Return [X, Y] of the center of cell containing provided text 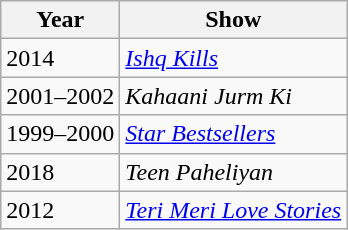
Teri Meri Love Stories [234, 210]
Ishq Kills [234, 58]
2001–2002 [60, 96]
Teen Paheliyan [234, 172]
Kahaani Jurm Ki [234, 96]
Year [60, 20]
2012 [60, 210]
1999–2000 [60, 134]
2018 [60, 172]
2014 [60, 58]
Star Bestsellers [234, 134]
Show [234, 20]
